Extract the (X, Y) coordinate from the center of the cell holding the provided text.  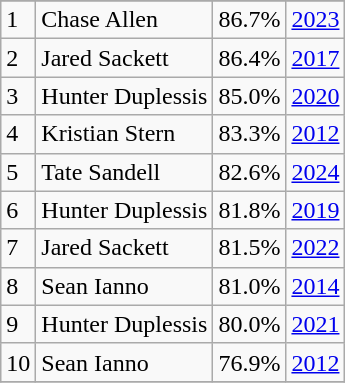
4 (18, 134)
2 (18, 58)
2014 (316, 286)
2024 (316, 172)
2023 (316, 20)
2022 (316, 248)
2019 (316, 210)
Chase Allen (124, 20)
81.5% (250, 248)
83.3% (250, 134)
Kristian Stern (124, 134)
7 (18, 248)
85.0% (250, 96)
2021 (316, 324)
81.8% (250, 210)
86.7% (250, 20)
1 (18, 20)
Tate Sandell (124, 172)
2017 (316, 58)
81.0% (250, 286)
5 (18, 172)
86.4% (250, 58)
3 (18, 96)
80.0% (250, 324)
9 (18, 324)
76.9% (250, 362)
10 (18, 362)
6 (18, 210)
82.6% (250, 172)
2020 (316, 96)
8 (18, 286)
